Detect which cell encompasses the target text, then output its [x, y] center coordinate. 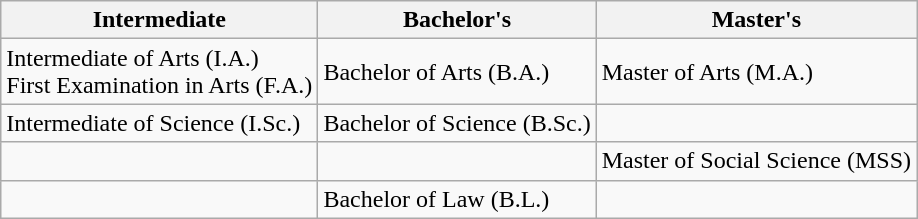
Bachelor's [457, 20]
Intermediate of Arts (I.A.)First Examination in Arts (F.A.) [160, 72]
Master's [756, 20]
Bachelor of Law (B.L.) [457, 199]
Intermediate [160, 20]
Bachelor of Science (B.Sc.) [457, 123]
Master of Arts (M.A.) [756, 72]
Master of Social Science (MSS) [756, 161]
Bachelor of Arts (B.A.) [457, 72]
Intermediate of Science (I.Sc.) [160, 123]
